For the text-containing cell, return its midpoint in (x, y) coordinate format. 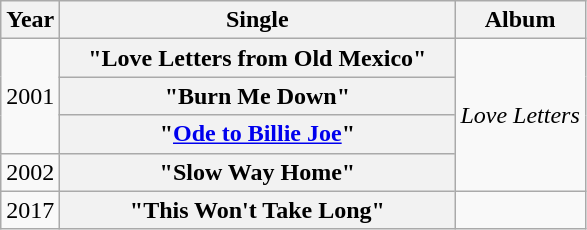
2001 (30, 96)
"Love Letters from Old Mexico" (258, 58)
"Ode to Billie Joe" (258, 134)
Year (30, 20)
2017 (30, 210)
2002 (30, 172)
Album (520, 20)
"Burn Me Down" (258, 96)
"Slow Way Home" (258, 172)
Love Letters (520, 115)
"This Won't Take Long" (258, 210)
Single (258, 20)
